Extract the [X, Y] coordinate from the center of the cell holding the provided text.  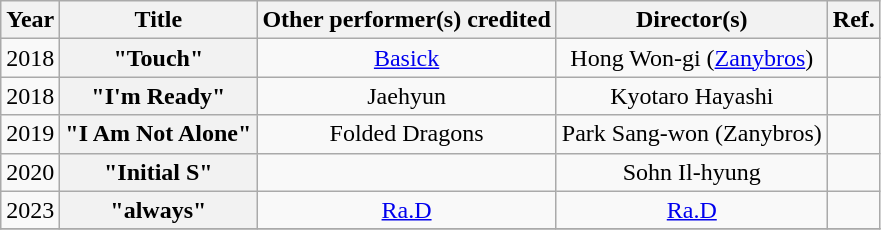
"Initial S" [158, 172]
Sohn Il-hyung [692, 172]
2019 [30, 134]
"always" [158, 210]
Ref. [854, 20]
Basick [406, 58]
Kyotaro Hayashi [692, 96]
"I'm Ready" [158, 96]
"I Am Not Alone" [158, 134]
2020 [30, 172]
Title [158, 20]
Director(s) [692, 20]
Jaehyun [406, 96]
2023 [30, 210]
Park Sang-won (Zanybros) [692, 134]
Other performer(s) credited [406, 20]
Hong Won-gi (Zanybros) [692, 58]
"Touch" [158, 58]
Folded Dragons [406, 134]
Year [30, 20]
